Return the (X, Y) coordinate for the center point of the cell that contains the specified text.  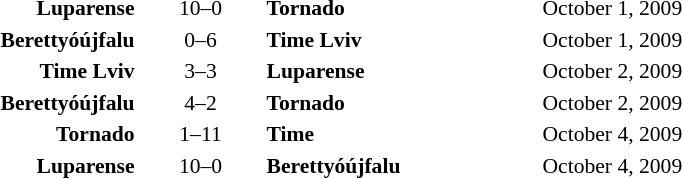
1–11 (200, 134)
Luparense (402, 71)
Time Lviv (402, 40)
0–6 (200, 40)
3–3 (200, 71)
4–2 (200, 102)
Tornado (402, 102)
Time (402, 134)
